Capture the cell that displays the provided text and extract its (x, y) central coordinate. 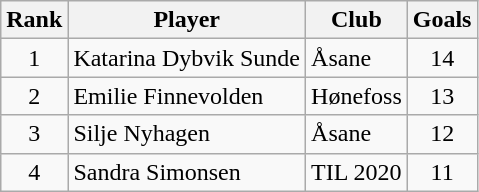
Player (187, 20)
14 (442, 58)
11 (442, 172)
12 (442, 134)
Katarina Dybvik Sunde (187, 58)
Hønefoss (357, 96)
2 (34, 96)
13 (442, 96)
Club (357, 20)
Goals (442, 20)
Sandra Simonsen (187, 172)
Emilie Finnevolden (187, 96)
3 (34, 134)
4 (34, 172)
Silje Nyhagen (187, 134)
1 (34, 58)
TIL 2020 (357, 172)
Rank (34, 20)
